Scan for the cell matching the given text and deliver its [X, Y] coordinate at center. 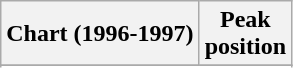
Chart (1996-1997) [100, 34]
Peakposition [245, 34]
